Scan for the cell matching the given text and deliver its [X, Y] coordinate at center. 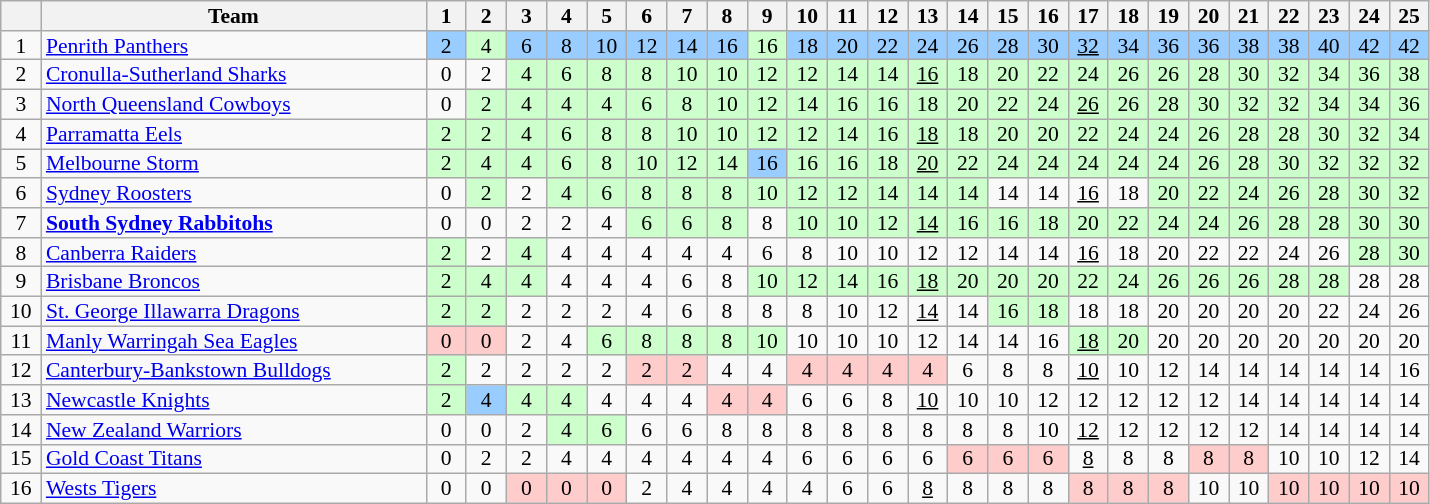
19 [1168, 16]
Sydney Roosters [234, 193]
23 [1329, 16]
21 [1248, 16]
South Sydney Rabbitohs [234, 223]
Wests Tigers [234, 489]
Parramatta Eels [234, 134]
Canterbury-Bankstown Bulldogs [234, 371]
40 [1329, 46]
St. George Illawarra Dragons [234, 312]
Penrith Panthers [234, 46]
17 [1088, 16]
Cronulla-Sutherland Sharks [234, 75]
New Zealand Warriors [234, 430]
Gold Coast Titans [234, 459]
Canberra Raiders [234, 253]
Newcastle Knights [234, 400]
North Queensland Cowboys [234, 105]
Melbourne Storm [234, 164]
Manly Warringah Sea Eagles [234, 341]
Team [234, 16]
25 [1409, 16]
Brisbane Broncos [234, 282]
